Scan for the cell matching the given text and deliver its [x, y] coordinate at center. 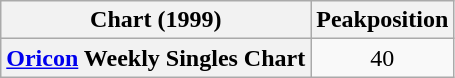
Oricon Weekly Singles Chart [156, 58]
Chart (1999) [156, 20]
Peakposition [382, 20]
40 [382, 58]
